Return (X, Y) of the center of cell containing provided text 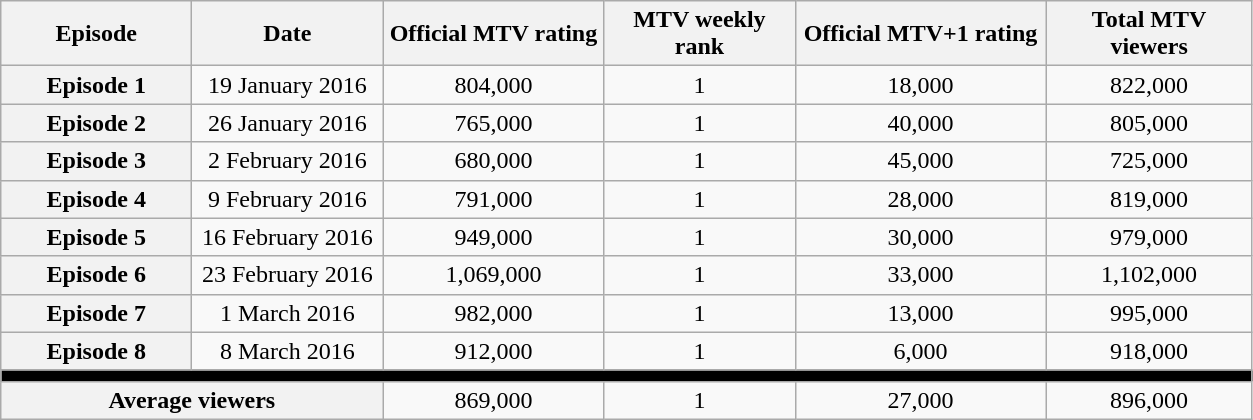
Official MTV rating (494, 34)
Episode 7 (96, 313)
45,000 (920, 161)
27,000 (920, 400)
30,000 (920, 237)
918,000 (1149, 351)
725,000 (1149, 161)
Episode 6 (96, 275)
9 February 2016 (288, 199)
18,000 (920, 85)
23 February 2016 (288, 275)
1 March 2016 (288, 313)
Average viewers (192, 400)
896,000 (1149, 400)
Episode 3 (96, 161)
19 January 2016 (288, 85)
13,000 (920, 313)
Episode (96, 34)
Episode 1 (96, 85)
982,000 (494, 313)
2 February 2016 (288, 161)
680,000 (494, 161)
805,000 (1149, 123)
765,000 (494, 123)
Episode 5 (96, 237)
995,000 (1149, 313)
979,000 (1149, 237)
804,000 (494, 85)
Episode 4 (96, 199)
40,000 (920, 123)
33,000 (920, 275)
16 February 2016 (288, 237)
869,000 (494, 400)
28,000 (920, 199)
Episode 2 (96, 123)
Official MTV+1 rating (920, 34)
6,000 (920, 351)
822,000 (1149, 85)
26 January 2016 (288, 123)
819,000 (1149, 199)
Date (288, 34)
912,000 (494, 351)
791,000 (494, 199)
949,000 (494, 237)
Total MTV viewers (1149, 34)
8 March 2016 (288, 351)
1,069,000 (494, 275)
1,102,000 (1149, 275)
Episode 8 (96, 351)
MTV weekly rank (700, 34)
